Identify which cell holds the provided text, then report its [X, Y] central coordinate. 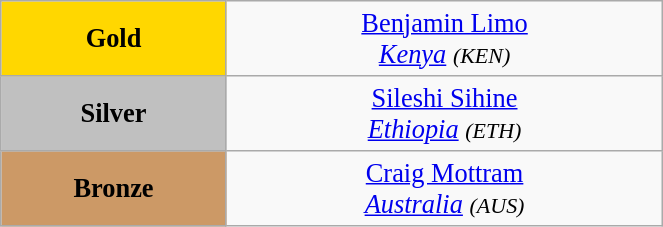
Bronze [114, 188]
Gold [114, 38]
Silver [114, 112]
Craig MottramAustralia (AUS) [444, 188]
Sileshi SihineEthiopia (ETH) [444, 112]
Benjamin LimoKenya (KEN) [444, 38]
